Locate the cell with the specified text and output its (X, Y) center coordinate. 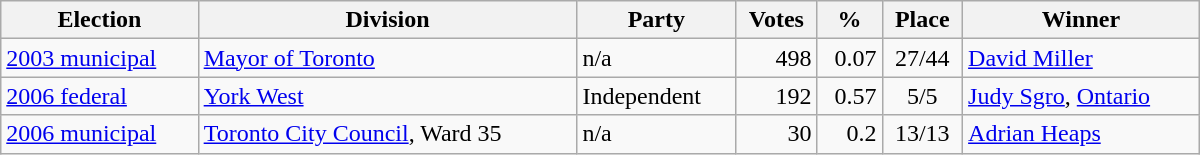
2006 municipal (100, 134)
0.07 (850, 58)
Election (100, 20)
192 (776, 96)
5/5 (922, 96)
Division (388, 20)
Mayor of Toronto (388, 58)
% (850, 20)
2003 municipal (100, 58)
York West (388, 96)
498 (776, 58)
13/13 (922, 134)
Party (656, 20)
27/44 (922, 58)
Toronto City Council, Ward 35 (388, 134)
Winner (1082, 20)
2006 federal (100, 96)
Judy Sgro, Ontario (1082, 96)
David Miller (1082, 58)
Votes (776, 20)
0.2 (850, 134)
30 (776, 134)
Independent (656, 96)
Adrian Heaps (1082, 134)
Place (922, 20)
0.57 (850, 96)
